Extract the [X, Y] coordinate from the center of the cell holding the provided text.  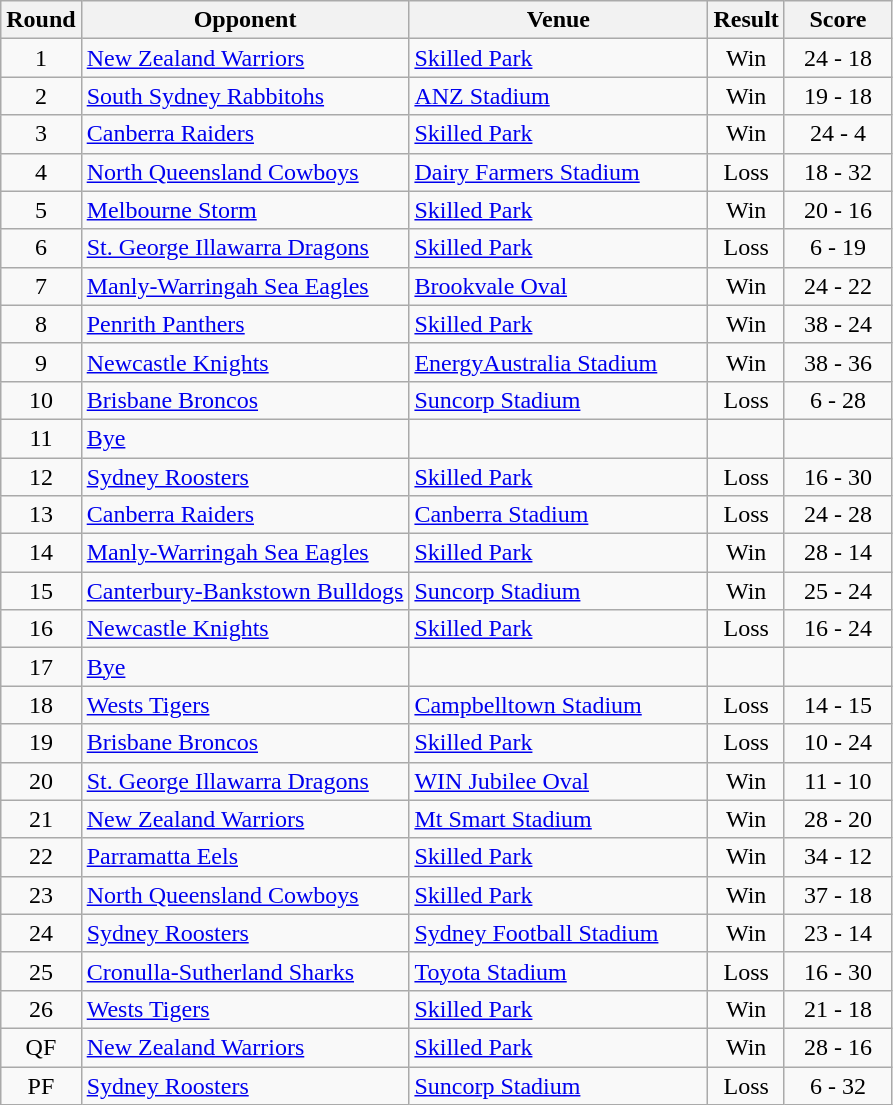
21 - 18 [838, 1009]
6 - 28 [838, 400]
19 [41, 743]
23 - 14 [838, 933]
Sydney Football Stadium [558, 933]
7 [41, 286]
QF [41, 1047]
17 [41, 667]
Result [746, 20]
21 [41, 819]
24 - 4 [838, 134]
Canterbury-Bankstown Bulldogs [245, 591]
28 - 16 [838, 1047]
Canberra Stadium [558, 515]
37 - 18 [838, 895]
23 [41, 895]
WIN Jubilee Oval [558, 781]
38 - 36 [838, 362]
26 [41, 1009]
EnergyAustralia Stadium [558, 362]
6 - 19 [838, 248]
19 - 18 [838, 96]
24 - 18 [838, 58]
Brookvale Oval [558, 286]
5 [41, 210]
6 [41, 248]
38 - 24 [838, 324]
8 [41, 324]
South Sydney Rabbitohs [245, 96]
Parramatta Eels [245, 857]
22 [41, 857]
16 - 24 [838, 629]
Round [41, 20]
12 [41, 477]
28 - 20 [838, 819]
18 - 32 [838, 172]
25 [41, 971]
11 - 10 [838, 781]
Mt Smart Stadium [558, 819]
Score [838, 20]
24 [41, 933]
2 [41, 96]
ANZ Stadium [558, 96]
18 [41, 705]
13 [41, 515]
14 - 15 [838, 705]
9 [41, 362]
3 [41, 134]
16 [41, 629]
34 - 12 [838, 857]
Venue [558, 20]
Melbourne Storm [245, 210]
25 - 24 [838, 591]
Cronulla-Sutherland Sharks [245, 971]
28 - 14 [838, 553]
Opponent [245, 20]
11 [41, 438]
10 [41, 400]
15 [41, 591]
4 [41, 172]
20 - 16 [838, 210]
20 [41, 781]
PF [41, 1085]
14 [41, 553]
Campbelltown Stadium [558, 705]
24 - 28 [838, 515]
24 - 22 [838, 286]
Toyota Stadium [558, 971]
1 [41, 58]
10 - 24 [838, 743]
Dairy Farmers Stadium [558, 172]
Penrith Panthers [245, 324]
6 - 32 [838, 1085]
